Output the [x, y] coordinate of the center of the cell containing the given text.  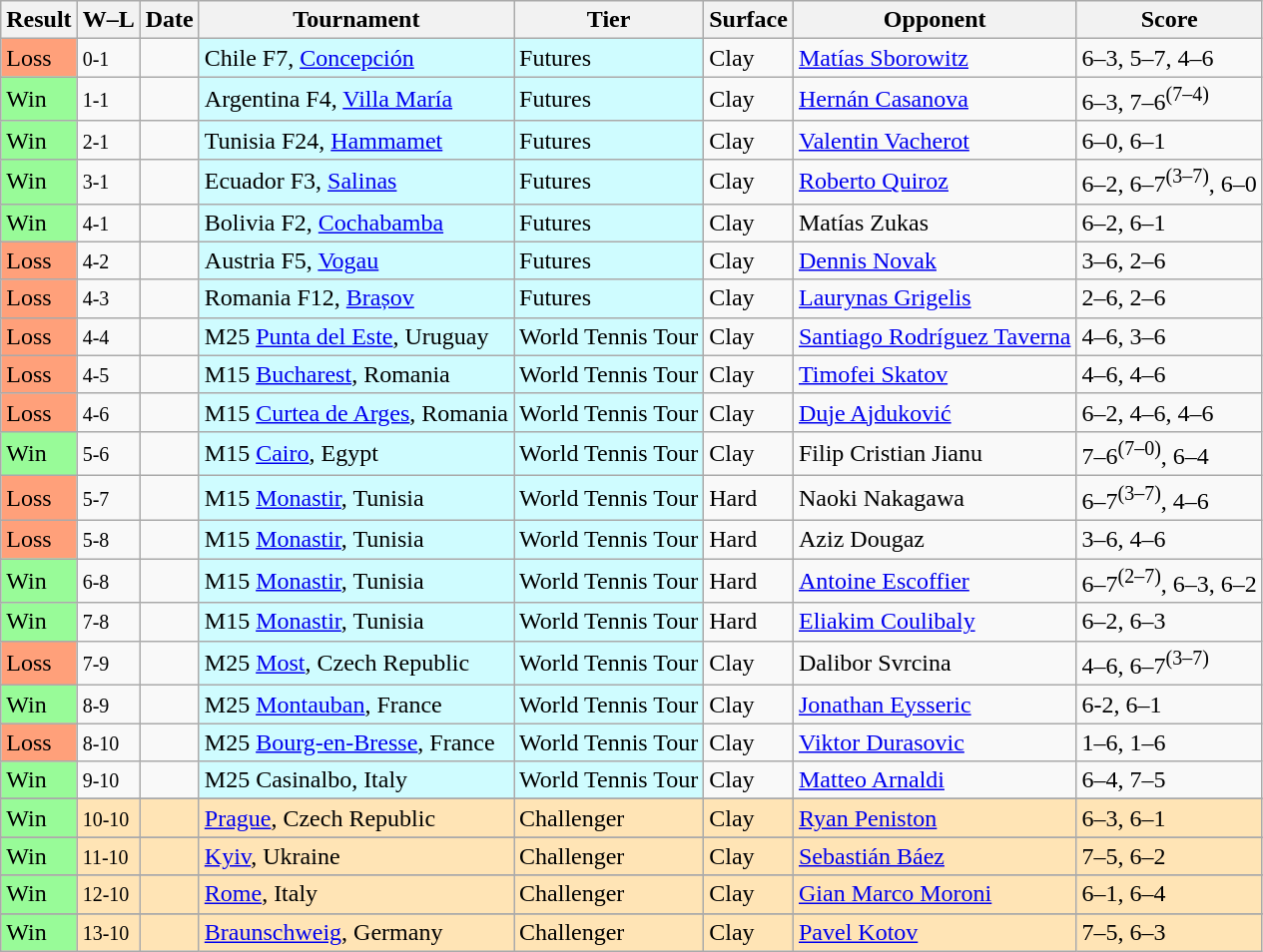
11-10 [108, 856]
W–L [108, 20]
6–7(3–7), 4–6 [1169, 499]
9-10 [108, 780]
Pavel Kotov [935, 932]
6–7(2–7), 6–3, 6–2 [1169, 581]
M25 Bourg-en-Bresse, France [355, 742]
Matías Zukas [935, 223]
Duje Ajduković [935, 412]
6–3, 6–1 [1169, 818]
Prague, Czech Republic [355, 818]
M15 Bucharest, Romania [355, 374]
6–2, 6–7(3–7), 6–0 [1169, 182]
4-6 [108, 412]
4-1 [108, 223]
Ecuador F3, Salinas [355, 182]
Bolivia F2, Cochabamba [355, 223]
10-10 [108, 818]
Date [170, 20]
3–6, 2–6 [1169, 260]
6–3, 7–6(7–4) [1169, 100]
12-10 [108, 894]
Viktor Durasovic [935, 742]
7–5, 6–3 [1169, 932]
13-10 [108, 932]
3-1 [108, 182]
Laurynas Grigelis [935, 298]
4-5 [108, 374]
Austria F5, Vogau [355, 260]
Romania F12, Brașov [355, 298]
8-9 [108, 705]
Naoki Nakagawa [935, 499]
Valentin Vacherot [935, 140]
0-1 [108, 58]
6–4, 7–5 [1169, 780]
4–6, 6–7(3–7) [1169, 663]
Hernán Casanova [935, 100]
6–2, 4–6, 4–6 [1169, 412]
M25 Most, Czech Republic [355, 663]
Dalibor Svrcina [935, 663]
Eliakim Coulibaly [935, 622]
M25 Punta del Este, Uruguay [355, 336]
4-4 [108, 336]
Chile F7, Concepción [355, 58]
Matías Sborowitz [935, 58]
1-1 [108, 100]
2–6, 2–6 [1169, 298]
Santiago Rodríguez Taverna [935, 336]
Surface [749, 20]
4-2 [108, 260]
7-8 [108, 622]
Jonathan Eysseric [935, 705]
Kyiv, Ukraine [355, 856]
6-8 [108, 581]
6–2, 6–1 [1169, 223]
Roberto Quiroz [935, 182]
Tier [609, 20]
Tunisia F24, Hammamet [355, 140]
Matteo Arnaldi [935, 780]
Timofei Skatov [935, 374]
7–5, 6–2 [1169, 856]
Sebastián Báez [935, 856]
6–3, 5–7, 4–6 [1169, 58]
1–6, 1–6 [1169, 742]
Rome, Italy [355, 894]
6–0, 6–1 [1169, 140]
M15 Cairo, Egypt [355, 453]
Filip Cristian Jianu [935, 453]
Opponent [935, 20]
Result [39, 20]
M25 Casinalbo, Italy [355, 780]
4–6, 4–6 [1169, 374]
Tournament [355, 20]
6–1, 6–4 [1169, 894]
Score [1169, 20]
Ryan Peniston [935, 818]
6–2, 6–3 [1169, 622]
M15 Curtea de Arges, Romania [355, 412]
3–6, 4–6 [1169, 540]
Argentina F4, Villa María [355, 100]
Gian Marco Moroni [935, 894]
7-9 [108, 663]
M25 Montauban, France [355, 705]
Antoine Escoffier [935, 581]
Dennis Novak [935, 260]
8-10 [108, 742]
5-6 [108, 453]
4–6, 3–6 [1169, 336]
Aziz Dougaz [935, 540]
5-7 [108, 499]
6-2, 6–1 [1169, 705]
Braunschweig, Germany [355, 932]
7–6(7–0), 6–4 [1169, 453]
4-3 [108, 298]
2-1 [108, 140]
5-8 [108, 540]
